Detect which cell encompasses the target text, then output its (x, y) center coordinate. 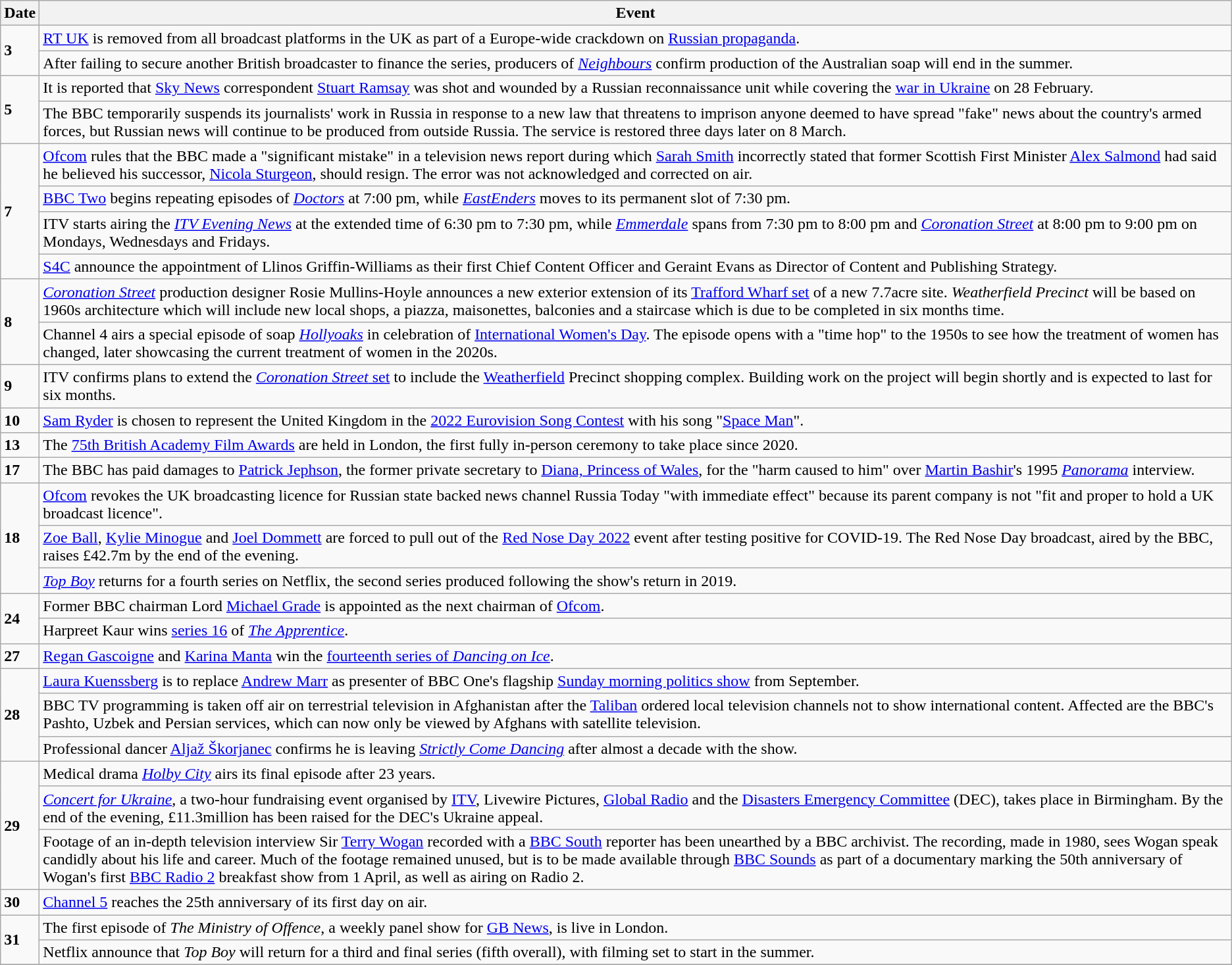
Date (20, 13)
Laura Kuenssberg is to replace Andrew Marr as presenter of BBC One's flagship Sunday morning politics show from September. (636, 681)
Sam Ryder is chosen to represent the United Kingdom in the 2022 Eurovision Song Contest with his song "Space Man". (636, 420)
24 (20, 618)
RT UK is removed from all broadcast platforms in the UK as part of a Europe-wide crackdown on Russian propaganda. (636, 38)
18 (20, 538)
The first episode of The Ministry of Offence, a weekly panel show for GB News, is live in London. (636, 927)
Professional dancer Aljaž Škorjanec confirms he is leaving Strictly Come Dancing after almost a decade with the show. (636, 749)
13 (20, 445)
Netflix announce that Top Boy will return for a third and final series (fifth overall), with filming set to start in the summer. (636, 953)
Top Boy returns for a fourth series on Netflix, the second series produced following the show's return in 2019. (636, 581)
BBC Two begins repeating episodes of Doctors at 7:00 pm, while EastEnders moves to its permanent slot of 7:30 pm. (636, 199)
The 75th British Academy Film Awards are held in London, the first fully in-person ceremony to take place since 2020. (636, 445)
17 (20, 470)
7 (20, 211)
27 (20, 656)
Harpreet Kaur wins series 16 of The Apprentice. (636, 631)
31 (20, 939)
Event (636, 13)
Former BBC chairman Lord Michael Grade is appointed as the next chairman of Ofcom. (636, 606)
Regan Gascoigne and Karina Manta win the fourteenth series of Dancing on Ice. (636, 656)
Medical drama Holby City airs its final episode after 23 years. (636, 774)
3 (20, 51)
Channel 5 reaches the 25th anniversary of its first day on air. (636, 902)
30 (20, 902)
5 (20, 109)
28 (20, 714)
29 (20, 825)
9 (20, 385)
8 (20, 322)
10 (20, 420)
